Search for the cell housing the specified text and yield its [X, Y] center coordinate. 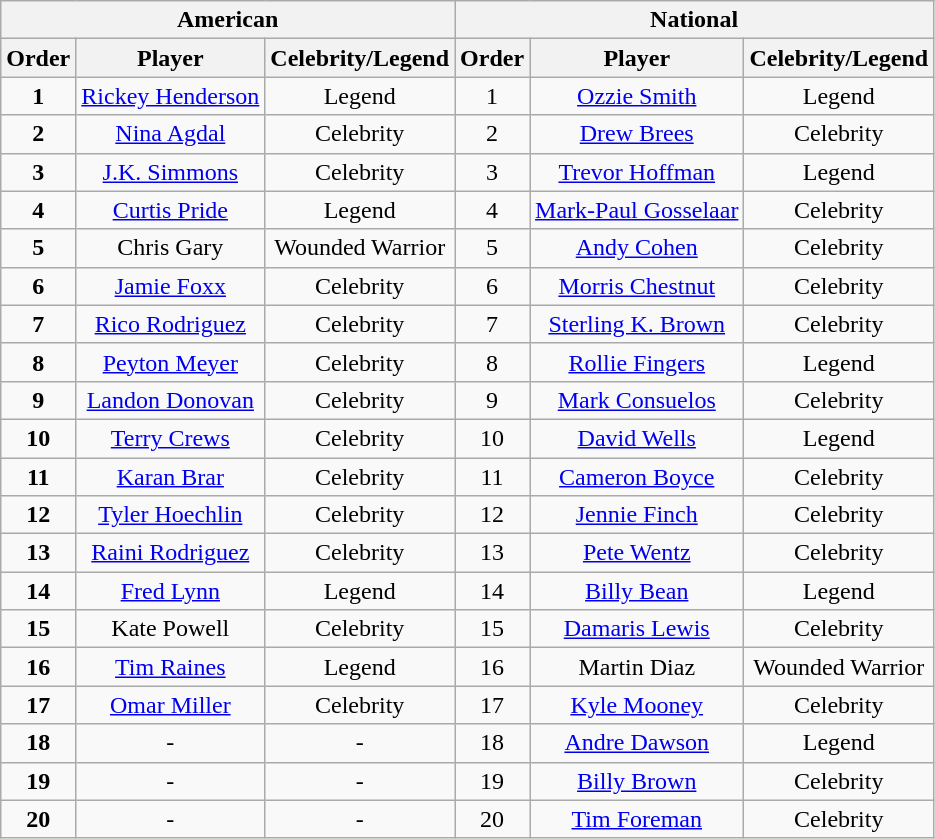
Billy Bean [637, 591]
David Wells [637, 438]
National [694, 20]
Cameron Boyce [637, 477]
Fred Lynn [170, 591]
Damaris Lewis [637, 629]
Rollie Fingers [637, 362]
Morris Chestnut [637, 286]
Rico Rodriguez [170, 324]
Jamie Foxx [170, 286]
Peyton Meyer [170, 362]
Ozzie Smith [637, 96]
Drew Brees [637, 134]
Pete Wentz [637, 553]
Karan Brar [170, 477]
Martin Diaz [637, 667]
J.K. Simmons [170, 172]
Sterling K. Brown [637, 324]
Trevor Hoffman [637, 172]
Andy Cohen [637, 248]
Tyler Hoechlin [170, 515]
Tim Foreman [637, 819]
Rickey Henderson [170, 96]
Terry Crews [170, 438]
Mark Consuelos [637, 400]
Curtis Pride [170, 210]
Tim Raines [170, 667]
Nina Agdal [170, 134]
Kyle Mooney [637, 705]
Kate Powell [170, 629]
Billy Brown [637, 781]
Jennie Finch [637, 515]
Andre Dawson [637, 743]
American [228, 20]
Chris Gary [170, 248]
Omar Miller [170, 705]
Landon Donovan [170, 400]
Mark-Paul Gosselaar [637, 210]
Raini Rodriguez [170, 553]
